Output the (X, Y) coordinate of the center of the cell containing the given text.  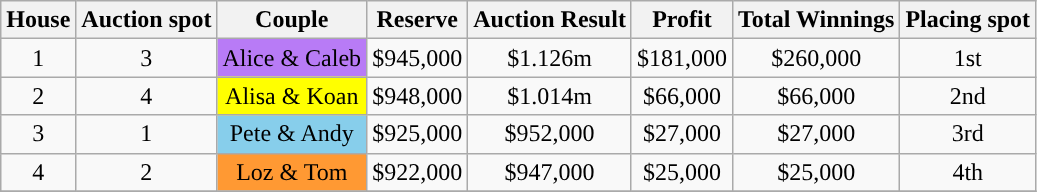
$260,000 (816, 58)
1st (968, 58)
Pete & Andy (292, 134)
2nd (968, 96)
Loz & Tom (292, 172)
Alisa & Koan (292, 96)
Couple (292, 20)
House (38, 20)
Auction Result (550, 20)
$1.014m (550, 96)
4th (968, 172)
Placing spot (968, 20)
$1.126m (550, 58)
Alice & Caleb (292, 58)
Reserve (418, 20)
$952,000 (550, 134)
$922,000 (418, 172)
3rd (968, 134)
$947,000 (550, 172)
Profit (682, 20)
$925,000 (418, 134)
Auction spot (146, 20)
Total Winnings (816, 20)
$945,000 (418, 58)
$181,000 (682, 58)
$948,000 (418, 96)
